Search for the cell housing the specified text and yield its (x, y) center coordinate. 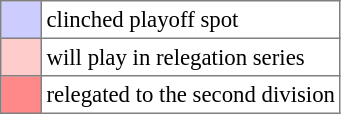
clinched playoff spot (190, 20)
relegated to the second division (190, 95)
will play in relegation series (190, 57)
